Identify which cell holds the provided text, then report its [X, Y] central coordinate. 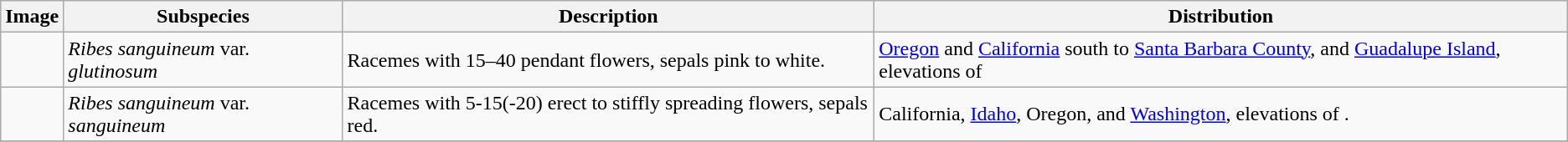
Oregon and California south to Santa Barbara County, and Guadalupe Island, elevations of [1221, 60]
Description [608, 17]
Subspecies [203, 17]
Distribution [1221, 17]
Racemes with 15–40 pendant flowers, sepals pink to white. [608, 60]
Image [32, 17]
Ribes sanguineum var. sanguineum [203, 114]
Racemes with 5-15(-20) erect to stiffly spreading flowers, sepals red. [608, 114]
California, Idaho, Oregon, and Washington, elevations of . [1221, 114]
Ribes sanguineum var. glutinosum [203, 60]
